Return the [x, y] coordinate for the center point of the cell that contains the specified text.  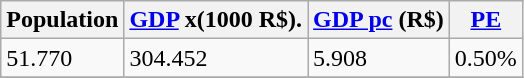
GDP pc (R$) [379, 20]
GDP x(1000 R$). [216, 20]
PE [486, 20]
0.50% [486, 58]
304.452 [216, 58]
5.908 [379, 58]
51.770 [62, 58]
Population [62, 20]
